Search for the cell housing the specified text and yield its [X, Y] center coordinate. 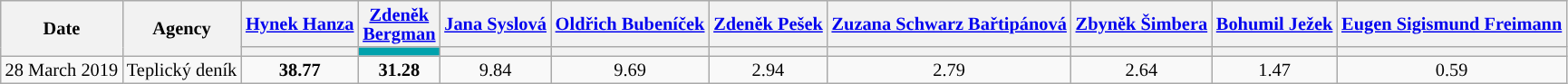
Date [62, 27]
Zuzana Schwarz Bařtipánová [950, 23]
Zbyněk Šimbera [1142, 23]
Bohumil Ježek [1274, 23]
Oldřich Bubeníček [631, 23]
Zdeněk Bergman [399, 23]
Eugen Sigismund Freimann [1452, 23]
2.94 [768, 70]
1.47 [1274, 70]
Zdeněk Pešek [768, 23]
Agency [181, 27]
Jana Syslová [495, 23]
9.84 [495, 70]
0.59 [1452, 70]
38.77 [299, 70]
2.64 [1142, 70]
28 March 2019 [62, 70]
9.69 [631, 70]
Hynek Hanza [299, 23]
Teplický deník [181, 70]
31.28 [399, 70]
2.79 [950, 70]
